Detect which cell encompasses the target text, then output its [X, Y] center coordinate. 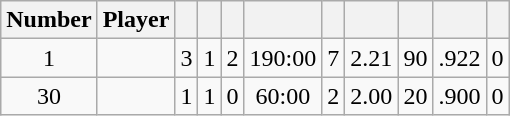
2.21 [372, 58]
3 [186, 58]
2.00 [372, 96]
Player [136, 20]
Number [49, 20]
30 [49, 96]
20 [416, 96]
.900 [460, 96]
190:00 [283, 58]
.922 [460, 58]
90 [416, 58]
60:00 [283, 96]
7 [334, 58]
